Identify which cell holds the provided text, then report its (X, Y) central coordinate. 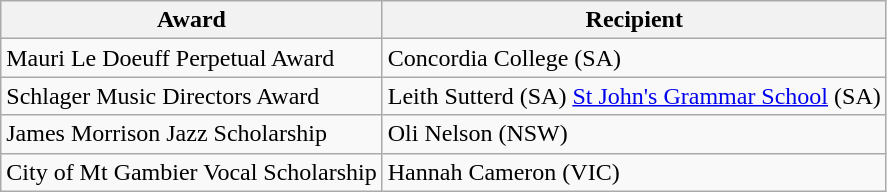
Award (192, 20)
City of Mt Gambier Vocal Scholarship (192, 172)
Schlager Music Directors Award (192, 96)
Mauri Le Doeuff Perpetual Award (192, 58)
Leith Sutterd (SA) St John's Grammar School (SA) (634, 96)
Concordia College (SA) (634, 58)
Oli Nelson (NSW) (634, 134)
James Morrison Jazz Scholarship (192, 134)
Recipient (634, 20)
Hannah Cameron (VIC) (634, 172)
